Determine the [x, y] coordinate at the center of the cell enclosing the given text.  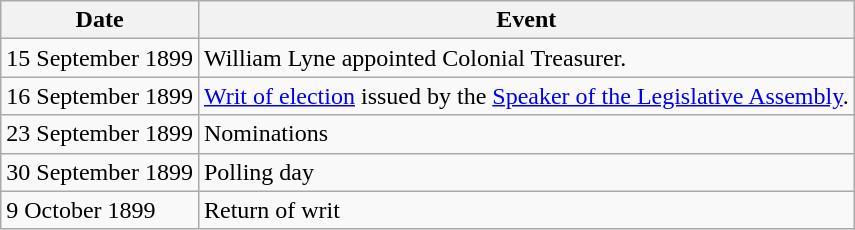
Nominations [526, 134]
Writ of election issued by the Speaker of the Legislative Assembly. [526, 96]
Event [526, 20]
23 September 1899 [100, 134]
15 September 1899 [100, 58]
Polling day [526, 172]
Date [100, 20]
16 September 1899 [100, 96]
30 September 1899 [100, 172]
Return of writ [526, 210]
William Lyne appointed Colonial Treasurer. [526, 58]
9 October 1899 [100, 210]
